Determine the [x, y] coordinate at the center of the cell enclosing the given text.  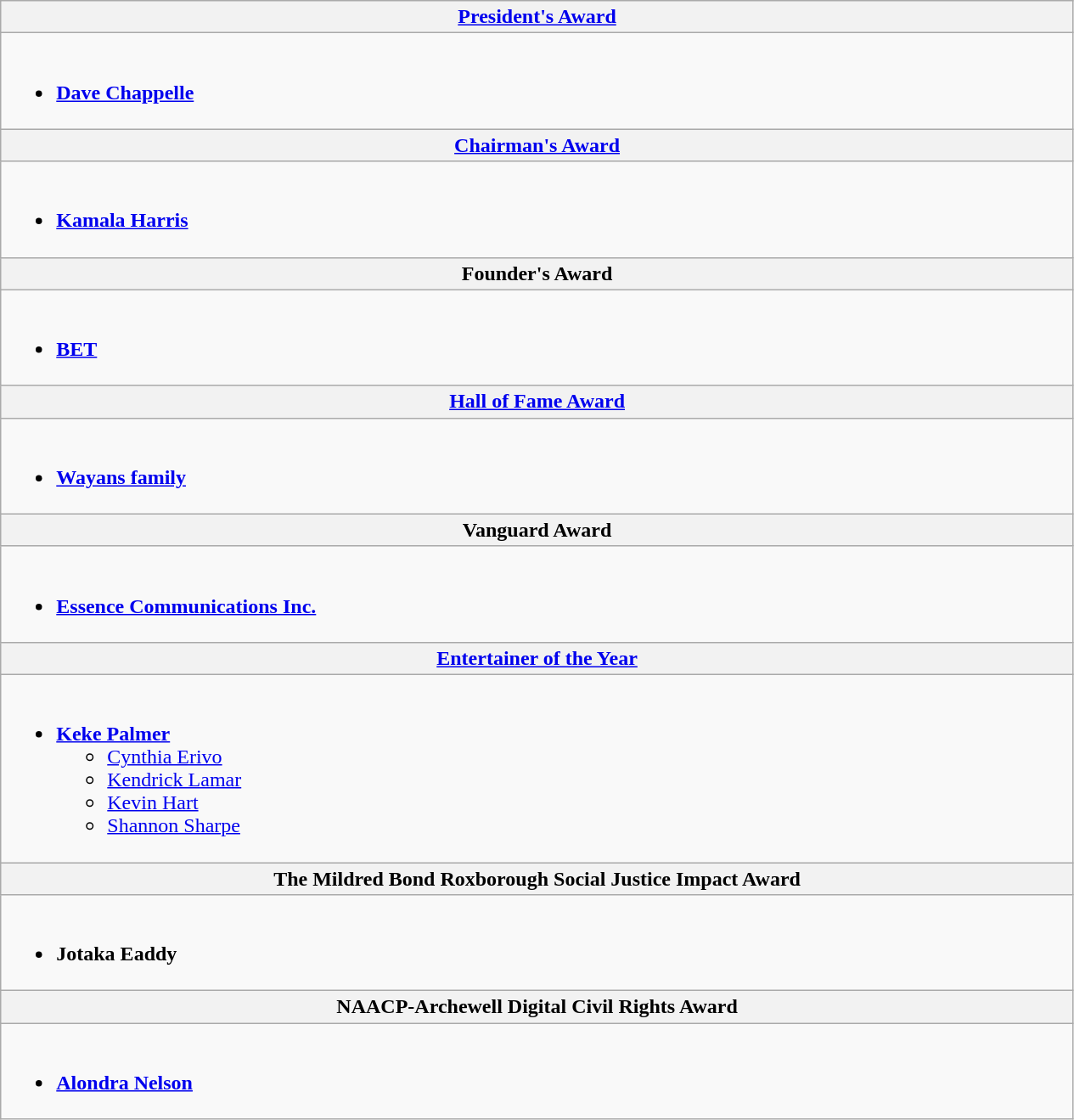
Wayans family [537, 465]
Hall of Fame Award [537, 402]
Essence Communications Inc. [537, 594]
Keke PalmerCynthia ErivoKendrick LamarKevin HartShannon Sharpe [537, 768]
BET [537, 338]
Alondra Nelson [537, 1072]
Kamala Harris [537, 209]
Jotaka Eaddy [537, 943]
Chairman's Award [537, 145]
Entertainer of the Year [537, 658]
President's Award [537, 17]
The Mildred Bond Roxborough Social Justice Impact Award [537, 879]
Vanguard Award [537, 530]
Dave Chappelle [537, 82]
NAACP-Archewell Digital Civil Rights Award [537, 1007]
Founder's Award [537, 273]
